Detect which cell encompasses the target text, then output its [x, y] center coordinate. 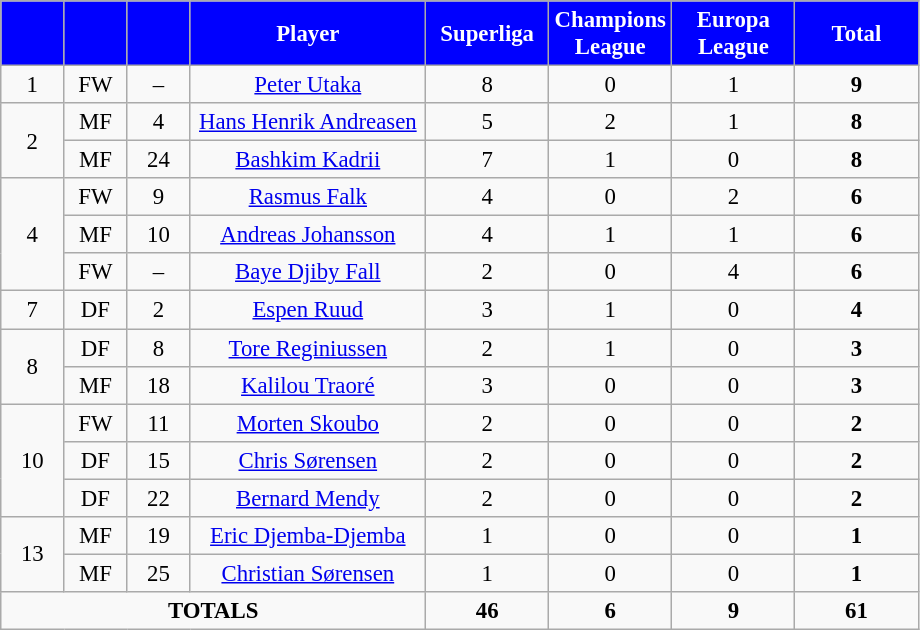
Europa League [734, 34]
Chris Sørensen [308, 460]
Champions League [610, 34]
Peter Utaka [308, 85]
11 [158, 423]
61 [856, 611]
Bashkim Kadrii [308, 160]
15 [158, 460]
Bernard Mendy [308, 498]
24 [158, 160]
Player [308, 34]
13 [32, 554]
19 [158, 536]
Total [856, 34]
Rasmus Falk [308, 197]
Christian Sørensen [308, 573]
5 [488, 122]
Baye Djiby Fall [308, 273]
18 [158, 385]
Espen Ruud [308, 310]
Eric Djemba-Djemba [308, 536]
Kalilou Traoré [308, 385]
Superliga [488, 34]
Hans Henrik Andreasen [308, 122]
Tore Reginiussen [308, 348]
22 [158, 498]
Morten Skoubo [308, 423]
46 [488, 611]
Andreas Johansson [308, 235]
TOTALS [214, 611]
25 [158, 573]
